Search for the cell housing the specified text and yield its [X, Y] center coordinate. 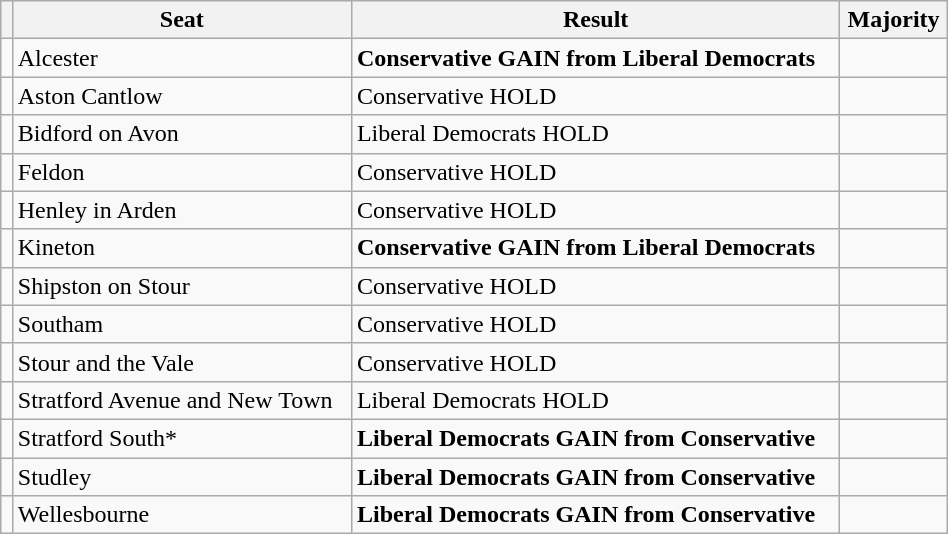
Kineton [182, 248]
Studley [182, 477]
Result [596, 20]
Feldon [182, 172]
Seat [182, 20]
Majority [894, 20]
Wellesbourne [182, 515]
Aston Cantlow [182, 96]
Stratford South* [182, 438]
Southam [182, 324]
Alcester [182, 58]
Bidford on Avon [182, 134]
Stratford Avenue and New Town [182, 400]
Shipston on Stour [182, 286]
Stour and the Vale [182, 362]
Henley in Arden [182, 210]
